Identify which cell holds the provided text, then report its (x, y) central coordinate. 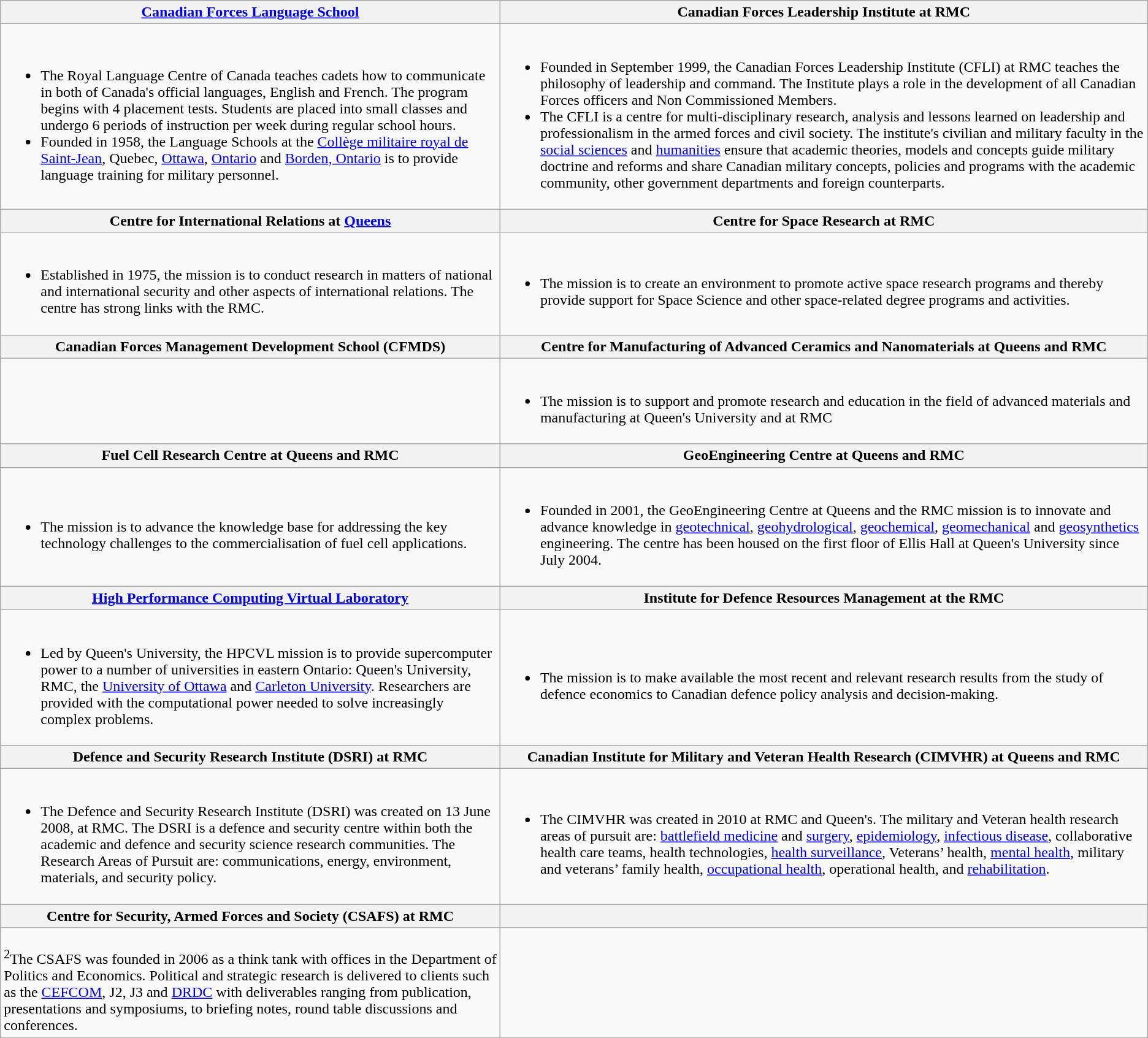
Canadian Forces Leadership Institute at RMC (824, 12)
Canadian Forces Language School (250, 12)
The mission is to support and promote research and education in the field of advanced materials and manufacturing at Queen's University and at RMC (824, 401)
Canadian Institute for Military and Veteran Health Research (CIMVHR) at Queens and RMC (824, 757)
Fuel Cell Research Centre at Queens and RMC (250, 456)
Centre for Space Research at RMC (824, 221)
Centre for Manufacturing of Advanced Ceramics and Nanomaterials at Queens and RMC (824, 346)
Centre for International Relations at Queens (250, 221)
High Performance Computing Virtual Laboratory (250, 598)
GeoEngineering Centre at Queens and RMC (824, 456)
Canadian Forces Management Development School (CFMDS) (250, 346)
The mission is to advance the knowledge base for addressing the key technology challenges to the commercialisation of fuel cell applications. (250, 527)
Centre for Security, Armed Forces and Society (CSAFS) at RMC (250, 915)
Institute for Defence Resources Management at the RMC (824, 598)
Defence and Security Research Institute (DSRI) at RMC (250, 757)
